Search for the cell housing the specified text and yield its (X, Y) center coordinate. 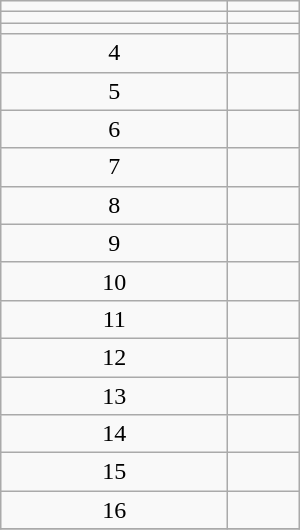
13 (114, 395)
8 (114, 205)
12 (114, 357)
16 (114, 510)
5 (114, 91)
9 (114, 243)
6 (114, 129)
15 (114, 472)
7 (114, 167)
11 (114, 319)
4 (114, 53)
14 (114, 434)
10 (114, 281)
